Search for the cell housing the specified text and yield its [x, y] center coordinate. 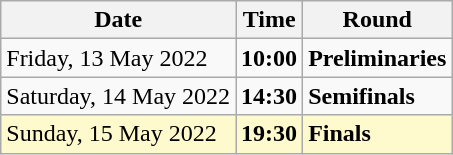
Time [270, 20]
Semifinals [378, 96]
14:30 [270, 96]
19:30 [270, 134]
10:00 [270, 58]
Date [118, 20]
Saturday, 14 May 2022 [118, 96]
Preliminaries [378, 58]
Round [378, 20]
Sunday, 15 May 2022 [118, 134]
Friday, 13 May 2022 [118, 58]
Finals [378, 134]
